Find where the given text appears and provide that cell's center as (X, Y) coordinate. 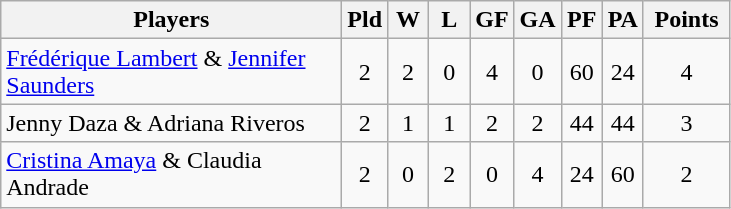
PF (582, 20)
PA (622, 20)
GF (492, 20)
Points (686, 20)
L (450, 20)
Cristina Amaya & Claudia Andrade (172, 174)
Jenny Daza & Adriana Riveros (172, 123)
GA (538, 20)
Frédérique Lambert & Jennifer Saunders (172, 72)
Players (172, 20)
Pld (365, 20)
W (408, 20)
3 (686, 123)
